Search for the cell housing the specified text and yield its [X, Y] center coordinate. 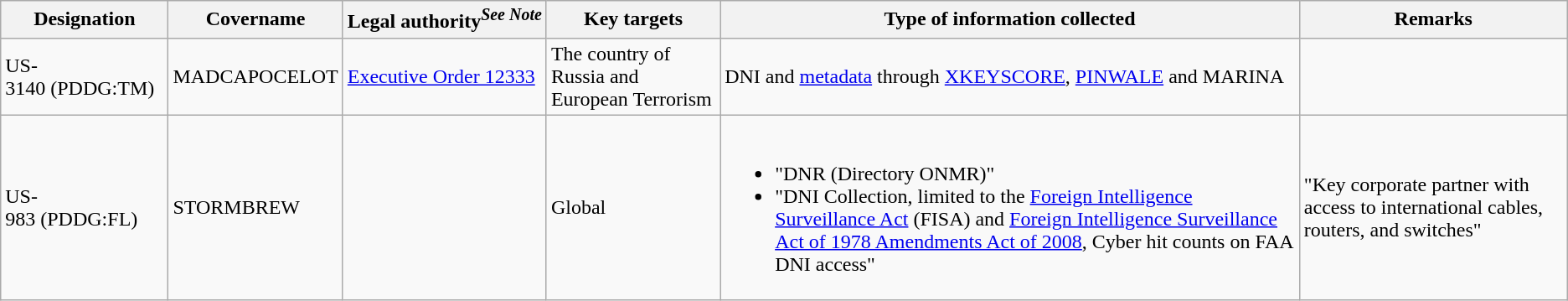
"Key corporate partner with access to international cables, routers, and switches" [1433, 208]
Remarks [1433, 20]
Covername [255, 20]
DNI and metadata through XKEYSCORE, PINWALE and MARINA [1010, 76]
The country of Russia and European Terrorism [633, 76]
Executive Order 12333 [444, 76]
Global [633, 208]
Type of information collected [1010, 20]
US-3140 (PDDG:TM) [85, 76]
STORMBREW [255, 208]
MADCAPOCELOT [255, 76]
Key targets [633, 20]
US-983 (PDDG:FL) [85, 208]
Legal authoritySee Note [444, 20]
Designation [85, 20]
